Locate the cell with the specified text and output its (X, Y) center coordinate. 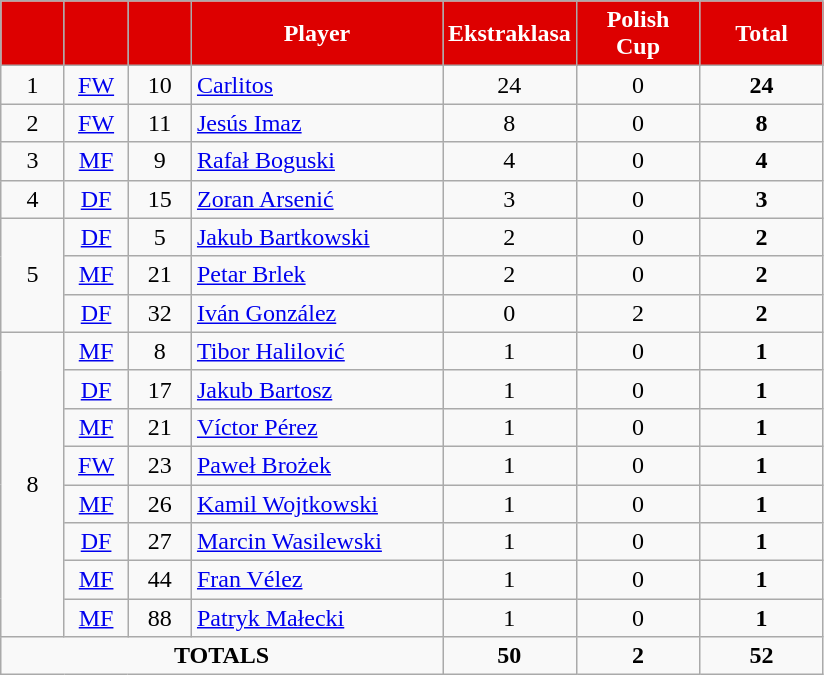
50 (509, 656)
Paweł Brożek (316, 465)
Iván González (316, 313)
Carlitos (316, 85)
Marcin Wasilewski (316, 542)
Ekstraklasa (509, 34)
11 (160, 123)
Player (316, 34)
Zoran Arsenić (316, 199)
27 (160, 542)
TOTALS (222, 656)
Patryk Małecki (316, 618)
17 (160, 389)
15 (160, 199)
26 (160, 503)
10 (160, 85)
Fran Vélez (316, 580)
Total (762, 34)
Jakub Bartkowski (316, 237)
9 (160, 161)
Tibor Halilović (316, 351)
Jesús Imaz (316, 123)
32 (160, 313)
Víctor Pérez (316, 427)
88 (160, 618)
23 (160, 465)
Polish Cup (638, 34)
Kamil Wojtkowski (316, 503)
Rafał Boguski (316, 161)
Petar Brlek (316, 275)
44 (160, 580)
Jakub Bartosz (316, 389)
52 (762, 656)
